From the cell containing the given text, extract its center point as (X, Y) coordinate. 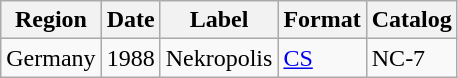
Date (130, 20)
Format (322, 20)
CS (322, 58)
Nekropolis (219, 58)
Germany (51, 58)
Region (51, 20)
NC-7 (412, 58)
Catalog (412, 20)
1988 (130, 58)
Label (219, 20)
